Identify which cell holds the provided text, then report its (X, Y) central coordinate. 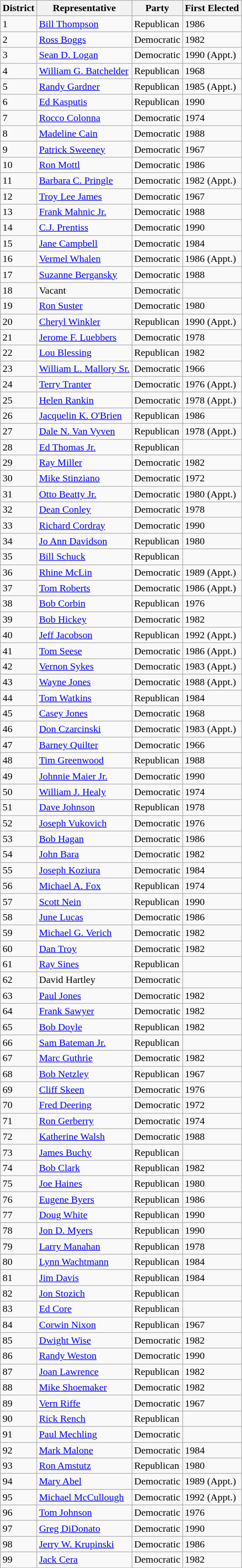
Party (157, 8)
Katherine Walsh (84, 1136)
36 (19, 572)
Bob Hickey (84, 619)
Rocco Colonna (84, 118)
Cheryl Winkler (84, 322)
71 (19, 1121)
David Hartley (84, 980)
39 (19, 619)
25 (19, 400)
34 (19, 541)
Bob Corbin (84, 604)
37 (19, 588)
Dean Conley (84, 510)
Frank Sawyer (84, 1011)
Terry Tranter (84, 384)
Jerry W. Krupinski (84, 1544)
8 (19, 133)
33 (19, 525)
89 (19, 1403)
14 (19, 228)
7 (19, 118)
Bill Thompson (84, 24)
Tom Seese (84, 651)
Joan Lawrence (84, 1372)
12 (19, 196)
Frank Mahnic Jr. (84, 212)
68 (19, 1074)
51 (19, 807)
43 (19, 682)
Jon Stozich (84, 1293)
88 (19, 1387)
Dan Troy (84, 948)
Sam Bateman Jr. (84, 1043)
First Elected (212, 8)
Mike Shoemaker (84, 1387)
Jerome F. Luebbers (84, 337)
47 (19, 745)
Patrick Sweeney (84, 149)
Marc Guthrie (84, 1058)
Fred Deering (84, 1105)
90 (19, 1419)
Helen Rankin (84, 400)
Wayne Jones (84, 682)
Vernon Sykes (84, 666)
69 (19, 1090)
Lynn Wachtmann (84, 1262)
Joseph Koziura (84, 870)
57 (19, 901)
15 (19, 243)
26 (19, 415)
Vacant (84, 290)
77 (19, 1215)
54 (19, 854)
49 (19, 776)
Jeff Jacobson (84, 635)
83 (19, 1309)
18 (19, 290)
Barney Quilter (84, 745)
Tom Watkins (84, 698)
William L. Mallory Sr. (84, 369)
27 (19, 431)
Dale N. Van Vyven (84, 431)
13 (19, 212)
98 (19, 1544)
Ross Boggs (84, 40)
92 (19, 1450)
16 (19, 259)
78 (19, 1231)
June Lucas (84, 917)
91 (19, 1434)
20 (19, 322)
1985 (Appt.) (212, 86)
Cliff Skeen (84, 1090)
Vermel Whalen (84, 259)
Mary Abel (84, 1482)
56 (19, 886)
28 (19, 447)
Jacquelin K. O'Brien (84, 415)
Michael G. Verich (84, 933)
Ed Thomas Jr. (84, 447)
1976 (Appt.) (212, 384)
62 (19, 980)
Ed Kasputis (84, 102)
10 (19, 165)
Bob Doyle (84, 1027)
70 (19, 1105)
Jo Ann Davidson (84, 541)
Jack Cera (84, 1560)
99 (19, 1560)
Dwight Wise (84, 1340)
81 (19, 1278)
76 (19, 1199)
C.J. Prentiss (84, 228)
Jim Davis (84, 1278)
Michael McCullough (84, 1497)
46 (19, 729)
Barbara C. Pringle (84, 180)
Rick Rench (84, 1419)
97 (19, 1528)
35 (19, 557)
21 (19, 337)
Johnnie Maier Jr. (84, 776)
50 (19, 792)
Lou Blessing (84, 353)
4 (19, 71)
23 (19, 369)
75 (19, 1183)
1 (19, 24)
Corwin Nixon (84, 1325)
Randy Weston (84, 1356)
52 (19, 823)
William G. Batchelder (84, 71)
61 (19, 964)
Suzanne Bergansky (84, 275)
44 (19, 698)
85 (19, 1340)
Representative (84, 8)
84 (19, 1325)
Madeline Cain (84, 133)
66 (19, 1043)
60 (19, 948)
Scott Nein (84, 901)
1982 (Appt.) (212, 180)
Doug White (84, 1215)
55 (19, 870)
72 (19, 1136)
Greg DiDonato (84, 1528)
73 (19, 1152)
Bob Netzley (84, 1074)
Joseph Vukovich (84, 823)
48 (19, 761)
86 (19, 1356)
Tom Roberts (84, 588)
Ron Gerberry (84, 1121)
42 (19, 666)
53 (19, 839)
59 (19, 933)
41 (19, 651)
9 (19, 149)
Randy Gardner (84, 86)
38 (19, 604)
Troy Lee James (84, 196)
80 (19, 1262)
79 (19, 1246)
Don Czarcinski (84, 729)
32 (19, 510)
6 (19, 102)
District (19, 8)
1980 (Appt.) (212, 494)
Otto Beatty Jr. (84, 494)
64 (19, 1011)
65 (19, 1027)
Bob Hagan (84, 839)
Ed Core (84, 1309)
Ron Suster (84, 306)
Paul Jones (84, 996)
Eugene Byers (84, 1199)
Ron Mottl (84, 165)
1988 (Appt.) (212, 682)
95 (19, 1497)
40 (19, 635)
19 (19, 306)
Rhine McLin (84, 572)
29 (19, 463)
Jane Campbell (84, 243)
Ron Amstutz (84, 1466)
Mark Malone (84, 1450)
82 (19, 1293)
58 (19, 917)
96 (19, 1513)
74 (19, 1168)
Joe Haines (84, 1183)
11 (19, 180)
Richard Cordray (84, 525)
Ray Miller (84, 463)
Ray Sines (84, 964)
2 (19, 40)
Vern Riffe (84, 1403)
3 (19, 55)
John Bara (84, 854)
17 (19, 275)
Jon D. Myers (84, 1231)
Michael A. Fox (84, 886)
31 (19, 494)
67 (19, 1058)
Mike Stinziano (84, 478)
63 (19, 996)
87 (19, 1372)
45 (19, 714)
5 (19, 86)
Dave Johnson (84, 807)
93 (19, 1466)
Casey Jones (84, 714)
Bob Clark (84, 1168)
William J. Healy (84, 792)
30 (19, 478)
Paul Mechling (84, 1434)
Sean D. Logan (84, 55)
Larry Manahan (84, 1246)
Tim Greenwood (84, 761)
Tom Johnson (84, 1513)
94 (19, 1482)
24 (19, 384)
Bill Schuck (84, 557)
James Buchy (84, 1152)
22 (19, 353)
